Provide the [X, Y] coordinate of the cell's center where the given text is located.  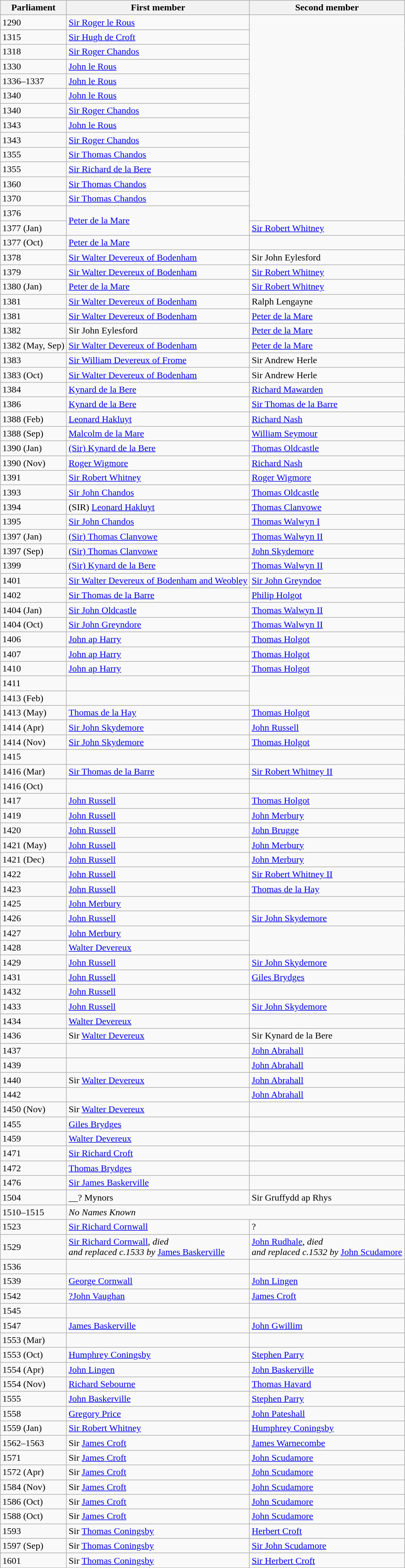
1553 (Mar) [33, 1340]
1471 [33, 1154]
1390 (Jan) [33, 448]
1432 [33, 992]
1415 [33, 757]
Gregory Price [158, 1414]
Thomas Clanvowe [327, 507]
Thomas Brydges [158, 1168]
John Rudhale, died and replaced c.1532 by John Scudamore [327, 1247]
1401 [33, 580]
1433 [33, 1006]
James Croft [327, 1296]
1559 (Jan) [33, 1428]
Sir Kynard de la Bere [327, 1036]
(SIR) Leonard Hakluyt [158, 507]
1572 (Apr) [33, 1472]
John Gwillim [327, 1325]
Philip Holgot [327, 595]
1370 [33, 199]
1536 [33, 1267]
1330 [33, 66]
? [327, 1227]
1383 [33, 360]
1318 [33, 52]
1394 [33, 507]
1382 (May, Sep) [33, 345]
Sir Richard Cornwall [158, 1227]
James Baskerville [158, 1325]
Thomas Walwyn I [327, 522]
1436 [33, 1036]
No Names Known [236, 1212]
1388 (Feb) [33, 419]
1388 (Sep) [33, 434]
1397 (Jan) [33, 536]
1402 [33, 595]
1422 [33, 874]
1586 (Oct) [33, 1502]
1539 [33, 1281]
1382 [33, 331]
John Brugge [327, 830]
1290 [33, 22]
1472 [33, 1168]
1413 (Feb) [33, 698]
1545 [33, 1311]
1414 (Nov) [33, 742]
1390 (Nov) [33, 463]
Sir Richard Cornwall, died and replaced c.1533 by James Baskerville [158, 1247]
Thomas Havard [327, 1384]
1406 [33, 639]
1426 [33, 918]
1397 (Sep) [33, 551]
1386 [33, 404]
Sir John Greyndoe [327, 580]
Richard Mawarden [327, 389]
1416 (Mar) [33, 771]
1399 [33, 566]
1336–1337 [33, 81]
1404 (Jan) [33, 610]
John Pateshall [327, 1414]
Herbert Croft [327, 1531]
George Cornwall [158, 1281]
1421 (Dec) [33, 859]
1555 [33, 1399]
1523 [33, 1227]
1416 (Oct) [33, 786]
Sir Gruffydd ap Rhys [327, 1198]
1383 (Oct) [33, 375]
Sir Richard Croft [158, 1154]
1597 (Sep) [33, 1546]
1553 (Oct) [33, 1355]
1428 [33, 948]
1395 [33, 522]
1393 [33, 492]
?John Vaughan [158, 1296]
1450 (Nov) [33, 1109]
1558 [33, 1414]
Sir William Devereux of Frome [158, 360]
1547 [33, 1325]
Ralph Lengayne [327, 301]
1554 (Nov) [33, 1384]
1391 [33, 478]
1377 (Oct) [33, 243]
1411 [33, 683]
1554 (Apr) [33, 1370]
Sir John Oldcastle [158, 610]
Leonard Hakluyt [158, 419]
1407 [33, 654]
1420 [33, 830]
1510–1515 [33, 1212]
1413 (May) [33, 713]
1377 (Jan) [33, 228]
Parliament [33, 8]
1434 [33, 1021]
1455 [33, 1124]
1419 [33, 815]
Sir Herbert Croft [327, 1560]
1529 [33, 1247]
1504 [33, 1198]
Sir John Scudamore [327, 1546]
1562–1563 [33, 1443]
1442 [33, 1094]
1593 [33, 1531]
1425 [33, 904]
1571 [33, 1458]
1427 [33, 933]
James Warnecombe [327, 1443]
1360 [33, 184]
1440 [33, 1080]
1423 [33, 889]
Second member [327, 8]
William Seymour [327, 434]
1315 [33, 37]
1437 [33, 1050]
First member [158, 8]
Richard Sebourne [158, 1384]
1476 [33, 1183]
1431 [33, 977]
1376 [33, 213]
1429 [33, 962]
Malcolm de la Mare [158, 434]
1404 (Oct) [33, 624]
1421 (May) [33, 845]
Sir Walter Devereux of Bodenham and Weobley [158, 580]
Sir Richard de la Bere [158, 169]
Sir Hugh de Croft [158, 37]
1380 (Jan) [33, 287]
Sir James Baskerville [158, 1183]
1410 [33, 669]
John Skydemore [327, 551]
1542 [33, 1296]
1439 [33, 1065]
__? Mynors [158, 1198]
1601 [33, 1560]
1414 (Apr) [33, 727]
Sir John Greyndore [158, 624]
1379 [33, 272]
1459 [33, 1139]
1584 (Nov) [33, 1487]
1417 [33, 801]
1378 [33, 257]
1588 (Oct) [33, 1516]
1384 [33, 389]
Sir Roger le Rous [158, 22]
